Extract the (x, y) coordinate from the center of the cell holding the provided text.  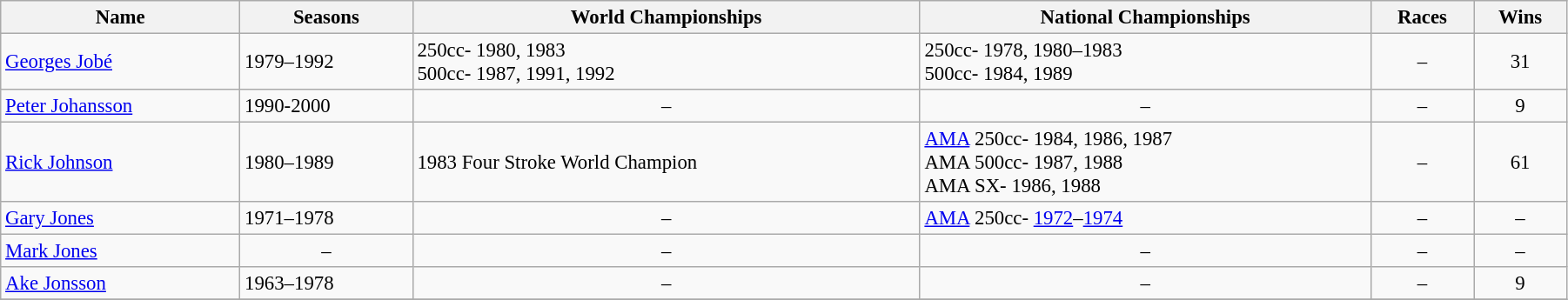
Name (120, 17)
1980–1989 (326, 163)
9 (1521, 106)
Seasons (326, 17)
Rick Johnson (120, 163)
Gary Jones (120, 218)
250cc- 1978, 1980–1983500cc- 1984, 1989 (1145, 63)
Races (1422, 17)
1990-2000 (326, 106)
1971–1978 (326, 218)
AMA 250cc- 1984, 1986, 1987AMA 500cc- 1987, 1988AMA SX- 1986, 1988 (1145, 163)
250cc- 1980, 1983500cc- 1987, 1991, 1992 (667, 63)
Mark Jones (120, 251)
Wins (1521, 17)
61 (1521, 163)
1979–1992 (326, 63)
AMA 250cc- 1972–1974 (1145, 218)
1983 Four Stroke World Champion (667, 163)
31 (1521, 63)
World Championships (667, 17)
Peter Johansson (120, 106)
National Championships (1145, 17)
Georges Jobé (120, 63)
